Return the (x, y) coordinate for the center point of the cell that contains the specified text.  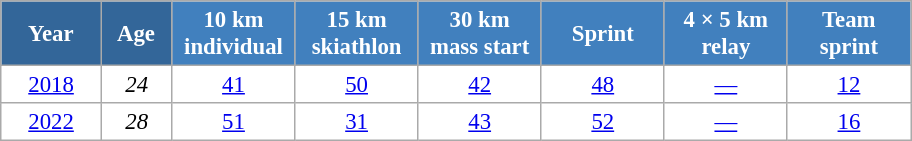
Age (136, 34)
2022 (52, 122)
51 (234, 122)
15 km skiathlon (356, 34)
Sprint (602, 34)
43 (480, 122)
12 (848, 85)
41 (234, 85)
16 (848, 122)
2018 (52, 85)
52 (602, 122)
30 km mass start (480, 34)
24 (136, 85)
4 × 5 km relay (726, 34)
Year (52, 34)
Team sprint (848, 34)
10 km individual (234, 34)
48 (602, 85)
50 (356, 85)
42 (480, 85)
28 (136, 122)
31 (356, 122)
